Pinpoint the cell where the given text exists, returning its (X, Y) midpoint coordinate. 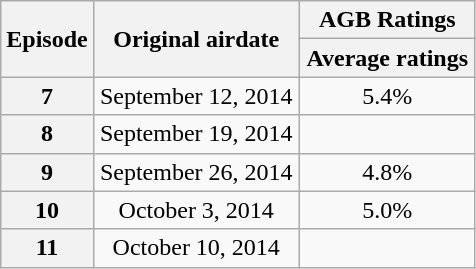
10 (47, 210)
September 19, 2014 (196, 134)
8 (47, 134)
September 26, 2014 (196, 172)
7 (47, 96)
9 (47, 172)
October 10, 2014 (196, 248)
11 (47, 248)
AGB Ratings (387, 20)
September 12, 2014 (196, 96)
5.0% (387, 210)
5.4% (387, 96)
Original airdate (196, 39)
4.8% (387, 172)
Average ratings (387, 58)
October 3, 2014 (196, 210)
Episode (47, 39)
